For the text-containing cell, return its midpoint in (x, y) coordinate format. 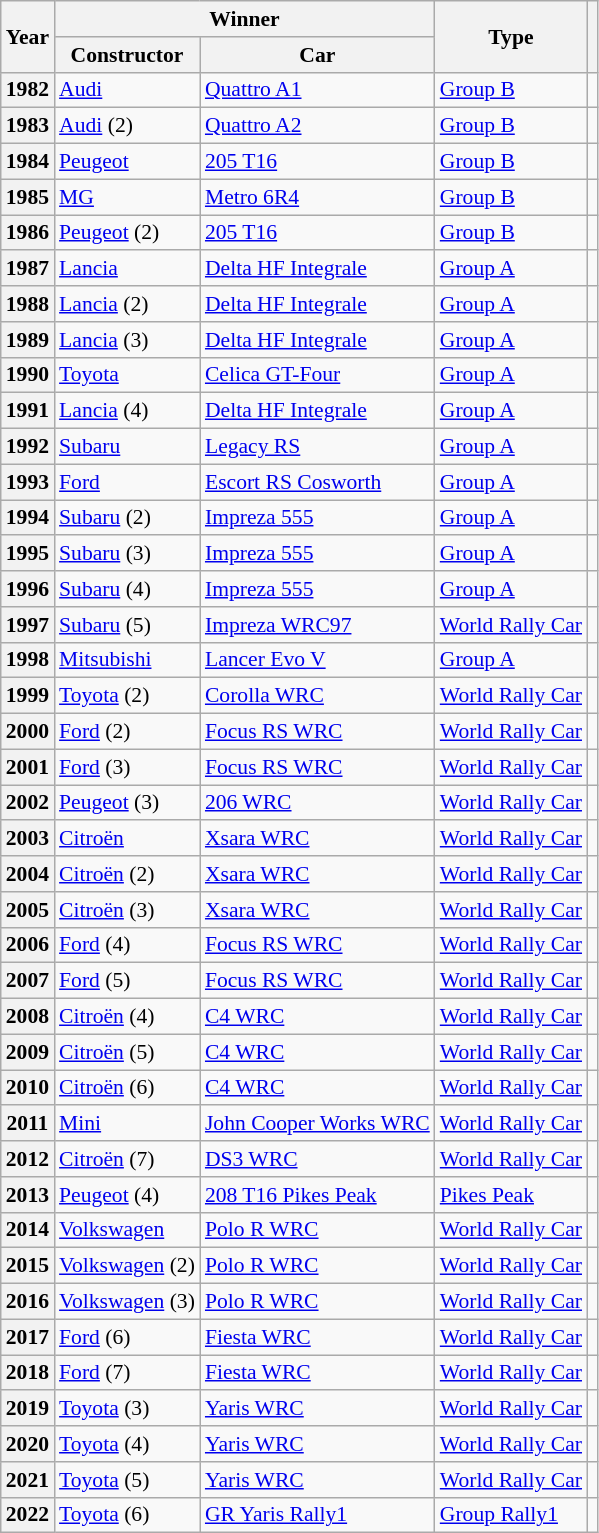
2008 (28, 1017)
1999 (28, 696)
Ford (3) (127, 767)
Citroën (5) (127, 1052)
MG (127, 197)
Subaru (3) (127, 554)
Impreza WRC97 (318, 625)
1993 (28, 482)
1986 (28, 233)
Toyota (3) (127, 1409)
2013 (28, 1195)
Ford (2) (127, 732)
1992 (28, 447)
2011 (28, 1124)
Peugeot (2) (127, 233)
Type (511, 36)
2004 (28, 874)
Mitsubishi (127, 660)
Lancia (127, 269)
2006 (28, 945)
Volkswagen (127, 1230)
Audi (2) (127, 126)
Citroën (2) (127, 874)
1991 (28, 411)
Mini (127, 1124)
1996 (28, 589)
Peugeot (3) (127, 803)
Escort RS Cosworth (318, 482)
2002 (28, 803)
1984 (28, 162)
2016 (28, 1302)
2015 (28, 1266)
Lancer Evo V (318, 660)
Toyota (6) (127, 1515)
206 WRC (318, 803)
Ford (5) (127, 981)
Ford (7) (127, 1373)
Lancia (3) (127, 340)
Volkswagen (2) (127, 1266)
1983 (28, 126)
Toyota (5) (127, 1480)
GR Yaris Rally1 (318, 1515)
2020 (28, 1444)
1982 (28, 90)
2005 (28, 910)
Ford (6) (127, 1337)
1994 (28, 518)
Citroën (127, 839)
Metro 6R4 (318, 197)
Citroën (4) (127, 1017)
Legacy RS (318, 447)
208 T16 Pikes Peak (318, 1195)
Citroën (3) (127, 910)
2003 (28, 839)
2009 (28, 1052)
Year (28, 36)
1985 (28, 197)
Quattro A1 (318, 90)
2001 (28, 767)
1997 (28, 625)
Quattro A2 (318, 126)
1989 (28, 340)
Toyota (127, 375)
2021 (28, 1480)
2014 (28, 1230)
2010 (28, 1088)
2019 (28, 1409)
Group Rally1 (511, 1515)
Subaru (2) (127, 518)
Winner (244, 19)
Ford (4) (127, 945)
2018 (28, 1373)
Ford (127, 482)
Peugeot (127, 162)
1995 (28, 554)
Toyota (4) (127, 1444)
Lancia (4) (127, 411)
2000 (28, 732)
Citroën (6) (127, 1088)
Constructor (127, 55)
Corolla WRC (318, 696)
1990 (28, 375)
Audi (127, 90)
2017 (28, 1337)
Citroën (7) (127, 1159)
1998 (28, 660)
1987 (28, 269)
Celica GT-Four (318, 375)
Volkswagen (3) (127, 1302)
Peugeot (4) (127, 1195)
Subaru (5) (127, 625)
Toyota (2) (127, 696)
Car (318, 55)
Lancia (2) (127, 304)
2007 (28, 981)
Pikes Peak (511, 1195)
John Cooper Works WRC (318, 1124)
DS3 WRC (318, 1159)
2012 (28, 1159)
Subaru (4) (127, 589)
Subaru (127, 447)
2022 (28, 1515)
1988 (28, 304)
